From the cell containing the given text, extract its center point as (X, Y) coordinate. 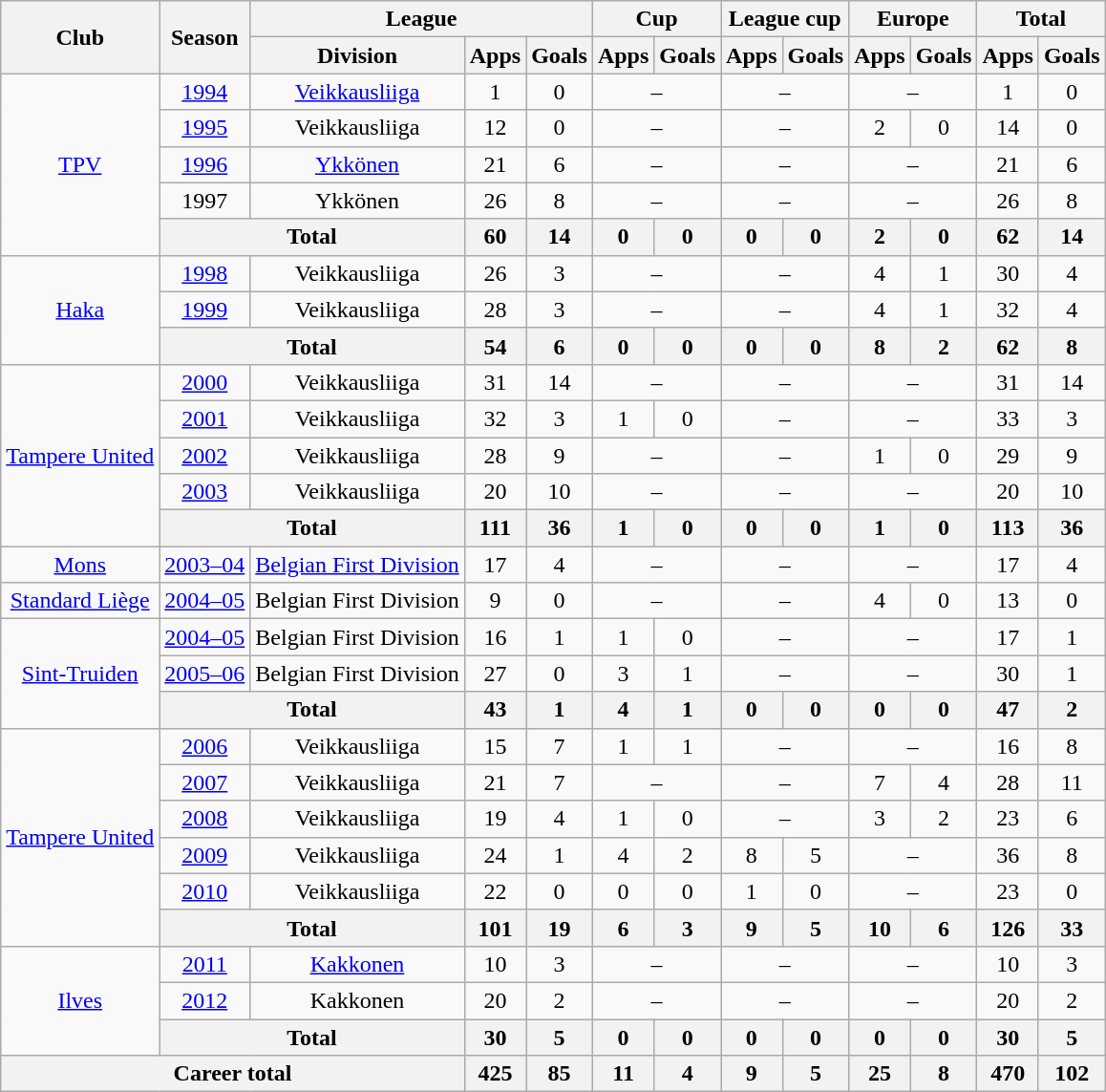
126 (1008, 928)
1994 (204, 92)
2003–04 (204, 565)
425 (495, 1074)
12 (495, 128)
1998 (204, 273)
1996 (204, 164)
2006 (204, 746)
Ilves (80, 1000)
2007 (204, 782)
113 (1008, 528)
60 (495, 237)
101 (495, 928)
2001 (204, 418)
Season (204, 37)
TPV (80, 164)
102 (1072, 1074)
2011 (204, 964)
League cup (785, 19)
15 (495, 746)
43 (495, 710)
Haka (80, 310)
2009 (204, 855)
25 (880, 1074)
Standard Liège (80, 601)
29 (1008, 456)
1999 (204, 310)
24 (495, 855)
League (422, 19)
Club (80, 37)
1995 (204, 128)
47 (1008, 710)
2002 (204, 456)
2012 (204, 1000)
27 (495, 674)
85 (560, 1074)
Mons (80, 565)
Europe (913, 19)
2008 (204, 819)
13 (1008, 601)
2005–06 (204, 674)
54 (495, 346)
Cup (656, 19)
Career total (233, 1074)
470 (1008, 1074)
Division (357, 55)
2010 (204, 891)
1997 (204, 201)
2000 (204, 382)
2003 (204, 492)
Sint-Truiden (80, 674)
22 (495, 891)
111 (495, 528)
